Provide the [x, y] coordinate of the cell's center where the given text is located.  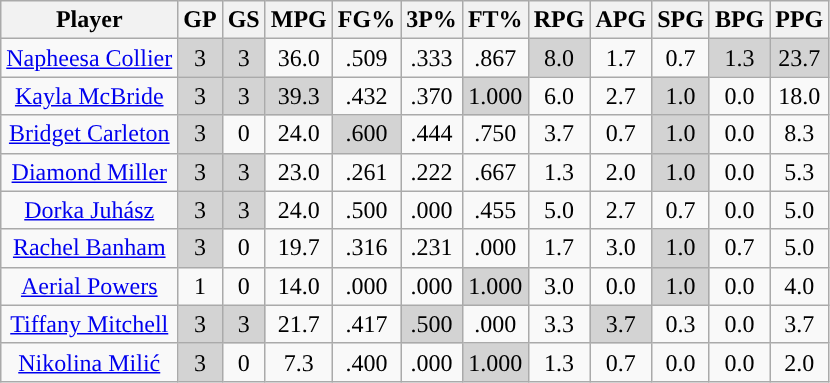
.400 [366, 362]
Diamond Miller [90, 172]
14.0 [298, 286]
.231 [432, 248]
Rachel Banham [90, 248]
.417 [366, 324]
GP [200, 20]
23.7 [800, 58]
6.0 [559, 96]
3P% [432, 20]
Player [90, 20]
BPG [739, 20]
SPG [681, 20]
Nikolina Milić [90, 362]
36.0 [298, 58]
FG% [366, 20]
Napheesa Collier [90, 58]
.316 [366, 248]
.432 [366, 96]
Dorka Juhász [90, 210]
4.0 [800, 286]
.600 [366, 134]
.222 [432, 172]
Kayla McBride [90, 96]
.444 [432, 134]
8.0 [559, 58]
.333 [432, 58]
.509 [366, 58]
7.3 [298, 362]
.867 [495, 58]
3.3 [559, 324]
.667 [495, 172]
PPG [800, 20]
GS [244, 20]
Bridget Carleton [90, 134]
0.3 [681, 324]
Aerial Powers [90, 286]
.261 [366, 172]
RPG [559, 20]
23.0 [298, 172]
Tiffany Mitchell [90, 324]
8.3 [800, 134]
.455 [495, 210]
APG [621, 20]
39.3 [298, 96]
19.7 [298, 248]
FT% [495, 20]
.750 [495, 134]
5.3 [800, 172]
MPG [298, 20]
18.0 [800, 96]
.370 [432, 96]
21.7 [298, 324]
1 [200, 286]
